Search for the cell housing the specified text and yield its [x, y] center coordinate. 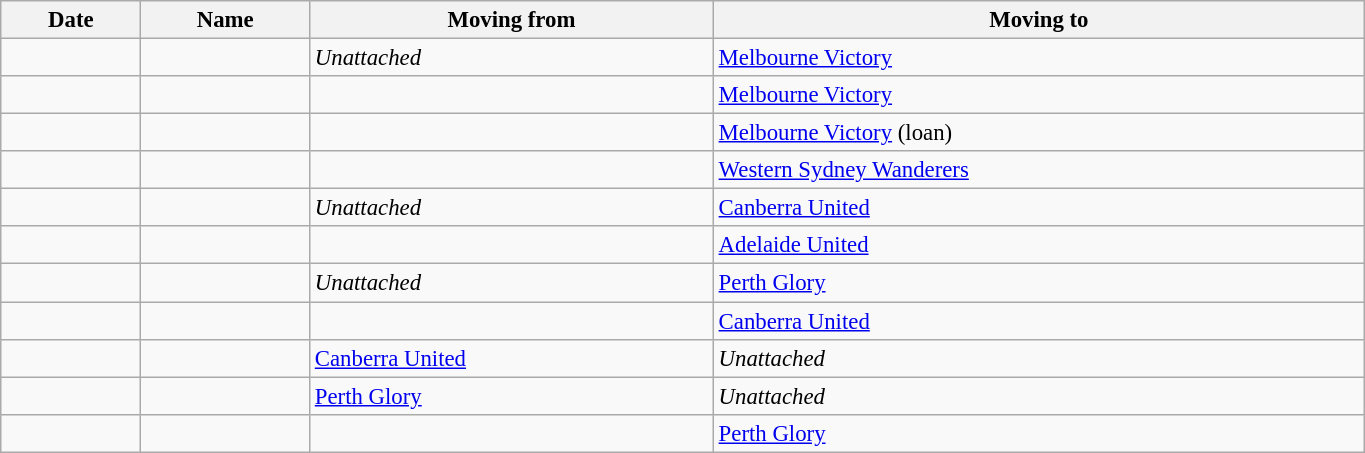
Moving from [511, 20]
Melbourne Victory (loan) [1038, 133]
Date [71, 20]
Adelaide United [1038, 245]
Western Sydney Wanderers [1038, 170]
Moving to [1038, 20]
Name [226, 20]
